For the text-containing cell, return its midpoint in [x, y] coordinate format. 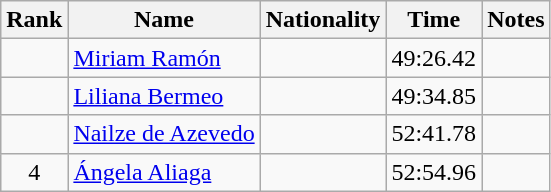
Nailze de Azevedo [164, 134]
49:26.42 [434, 58]
Ángela Aliaga [164, 172]
52:54.96 [434, 172]
Rank [34, 20]
Liliana Bermeo [164, 96]
Time [434, 20]
4 [34, 172]
Notes [516, 20]
Name [164, 20]
52:41.78 [434, 134]
Miriam Ramón [164, 58]
49:34.85 [434, 96]
Nationality [323, 20]
